Locate the cell with the specified text and output its [X, Y] center coordinate. 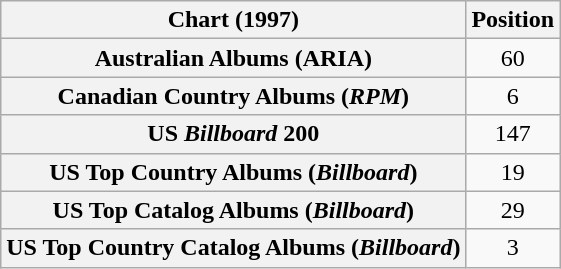
Australian Albums (ARIA) [234, 58]
147 [513, 134]
6 [513, 96]
US Top Country Catalog Albums (Billboard) [234, 248]
US Top Catalog Albums (Billboard) [234, 210]
19 [513, 172]
60 [513, 58]
Position [513, 20]
Canadian Country Albums (RPM) [234, 96]
29 [513, 210]
Chart (1997) [234, 20]
3 [513, 248]
US Billboard 200 [234, 134]
US Top Country Albums (Billboard) [234, 172]
